Search for the cell housing the specified text and yield its [x, y] center coordinate. 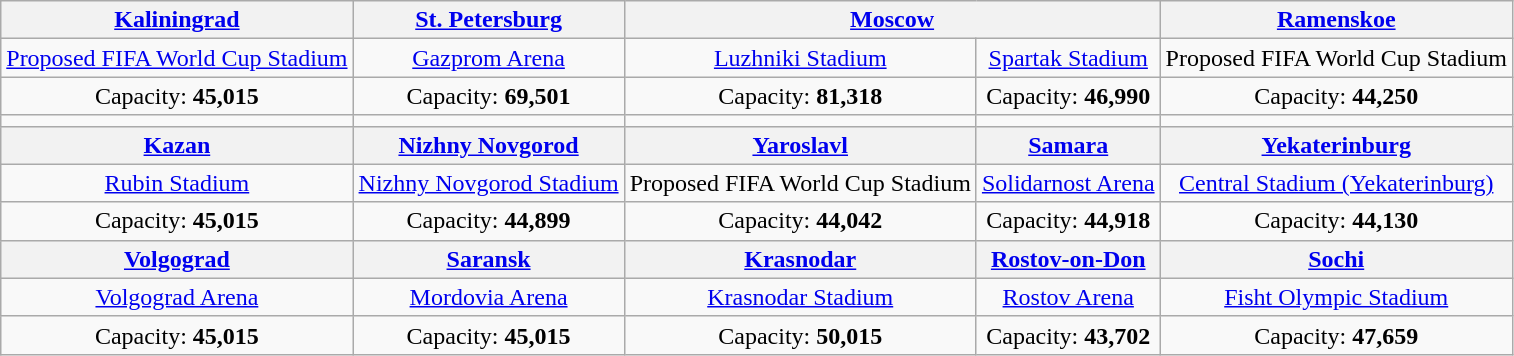
Capacity: 69,501 [488, 96]
Kaliningrad [177, 20]
St. Petersburg [488, 20]
Rostov-on-Don [1068, 259]
Volgograd Arena [177, 297]
Capacity: 43,702 [1068, 335]
Solidarnost Arena [1068, 183]
Mordovia Arena [488, 297]
Capacity: 44,918 [1068, 221]
Nizhny Novgorod [488, 145]
Fisht Olympic Stadium [1336, 297]
Volgograd [177, 259]
Capacity: 44,899 [488, 221]
Krasnodar Stadium [800, 297]
Yaroslavl [800, 145]
Ramenskoe [1336, 20]
Capacity: 47,659 [1336, 335]
Kazan [177, 145]
Gazprom Arena [488, 58]
Moscow [892, 20]
Samara [1068, 145]
Krasnodar [800, 259]
Yekaterinburg [1336, 145]
Capacity: 81,318 [800, 96]
Capacity: 44,250 [1336, 96]
Saransk [488, 259]
Luzhniki Stadium [800, 58]
Capacity: 50,015 [800, 335]
Rostov Arena [1068, 297]
Capacity: 44,130 [1336, 221]
Sochi [1336, 259]
Capacity: 46,990 [1068, 96]
Capacity: 44,042 [800, 221]
Central Stadium (Yekaterinburg) [1336, 183]
Rubin Stadium [177, 183]
Nizhny Novgorod Stadium [488, 183]
Spartak Stadium [1068, 58]
